Return the [x, y] coordinate for the center point of the cell that contains the specified text.  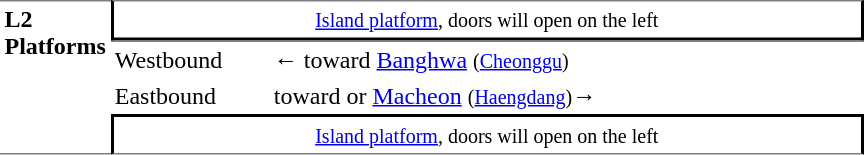
L2Platforms [55, 77]
Eastbound [190, 96]
← toward Banghwa (Cheonggu) [566, 59]
toward or Macheon (Haengdang)→ [566, 96]
Westbound [190, 59]
